Return the [x, y] coordinate for the center point of the cell that contains the specified text.  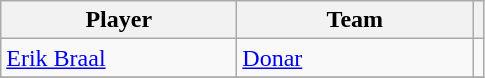
Player [119, 20]
Erik Braal [119, 58]
Team [355, 20]
Donar [355, 58]
